Capture the cell that displays the provided text and extract its (X, Y) central coordinate. 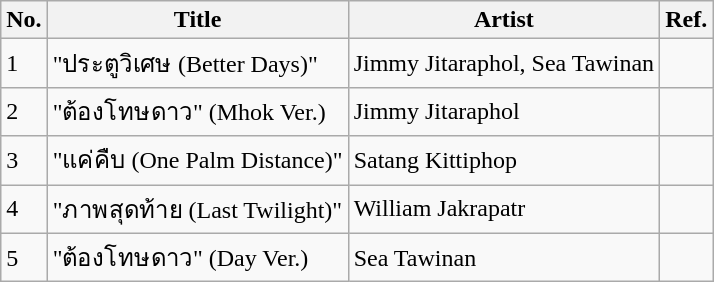
"แค่คืบ (One Palm Distance)" (198, 160)
William Jakrapatr (504, 208)
"ต้องโทษดาว" (Day Ver.) (198, 258)
5 (24, 258)
Jimmy Jitaraphol, Sea Tawinan (504, 64)
Ref. (686, 20)
Title (198, 20)
2 (24, 112)
No. (24, 20)
4 (24, 208)
Jimmy Jitaraphol (504, 112)
"ภาพสุดท้าย (Last Twilight)" (198, 208)
1 (24, 64)
"ต้องโทษดาว" (Mhok Ver.) (198, 112)
Satang Kittiphop (504, 160)
3 (24, 160)
Artist (504, 20)
Sea Tawinan (504, 258)
"ประตูวิเศษ (Better Days)" (198, 64)
